Detect which cell encompasses the target text, then output its (x, y) center coordinate. 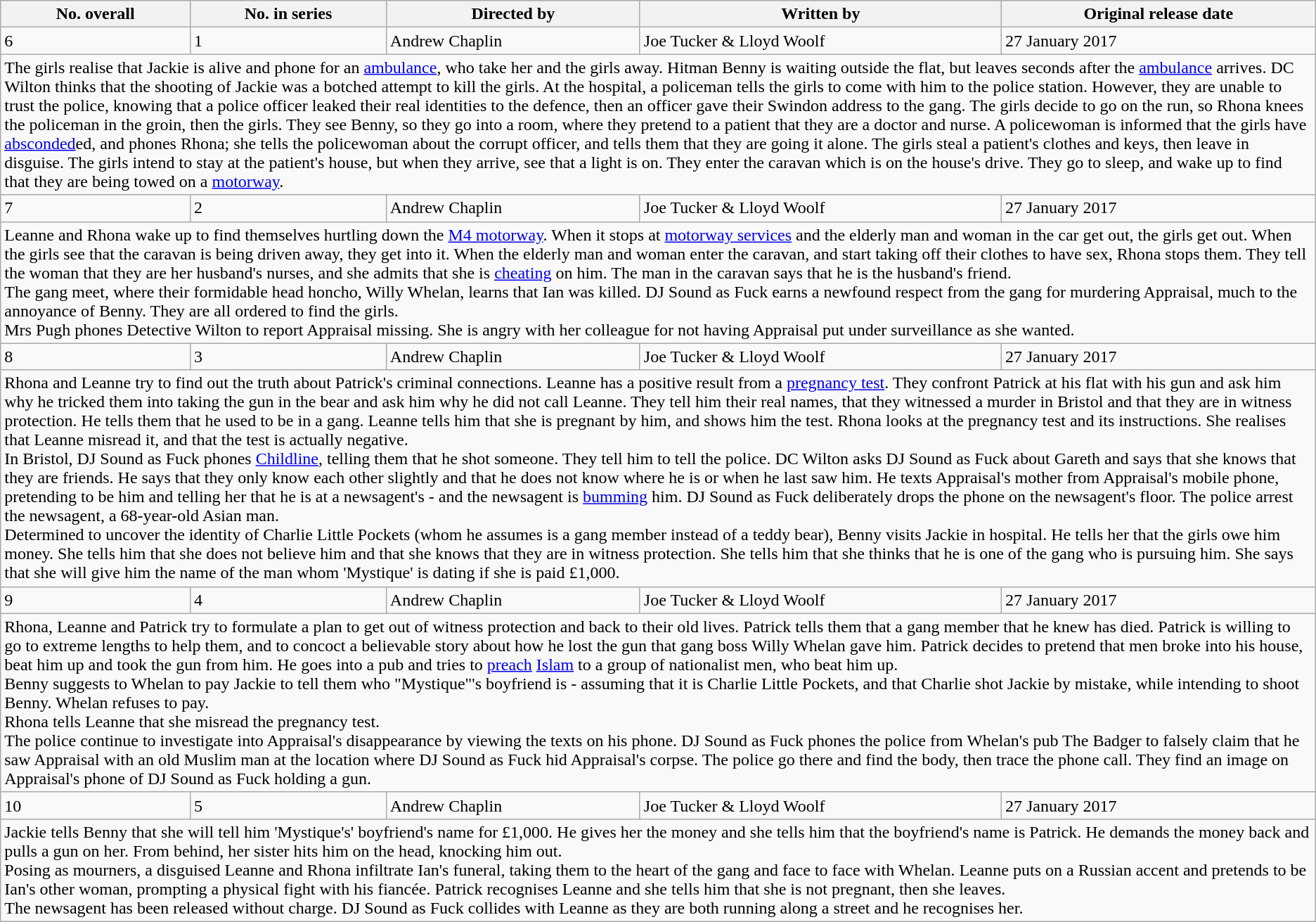
5 (288, 805)
6 (96, 41)
7 (96, 208)
No. overall (96, 14)
Original release date (1159, 14)
4 (288, 600)
Directed by (513, 14)
Written by (820, 14)
No. in series (288, 14)
1 (288, 41)
10 (96, 805)
2 (288, 208)
9 (96, 600)
8 (96, 357)
3 (288, 357)
